From the cell containing the given text, extract its center point as (X, Y) coordinate. 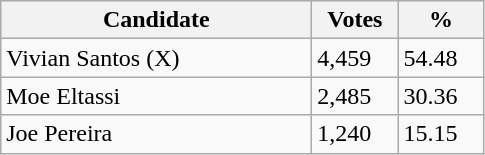
4,459 (355, 58)
Candidate (156, 20)
1,240 (355, 134)
2,485 (355, 96)
Votes (355, 20)
30.36 (441, 96)
Joe Pereira (156, 134)
% (441, 20)
15.15 (441, 134)
Vivian Santos (X) (156, 58)
54.48 (441, 58)
Moe Eltassi (156, 96)
